Search for the cell housing the specified text and yield its [X, Y] center coordinate. 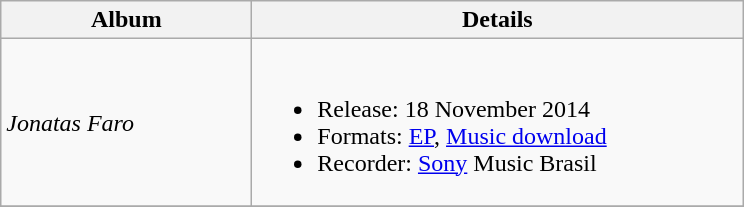
Details [498, 20]
Jonatas Faro [126, 122]
Release: 18 November 2014Formats: EP, Music downloadRecorder: Sony Music Brasil [498, 122]
Album [126, 20]
